Extract the [x, y] coordinate from the center of the cell holding the provided text.  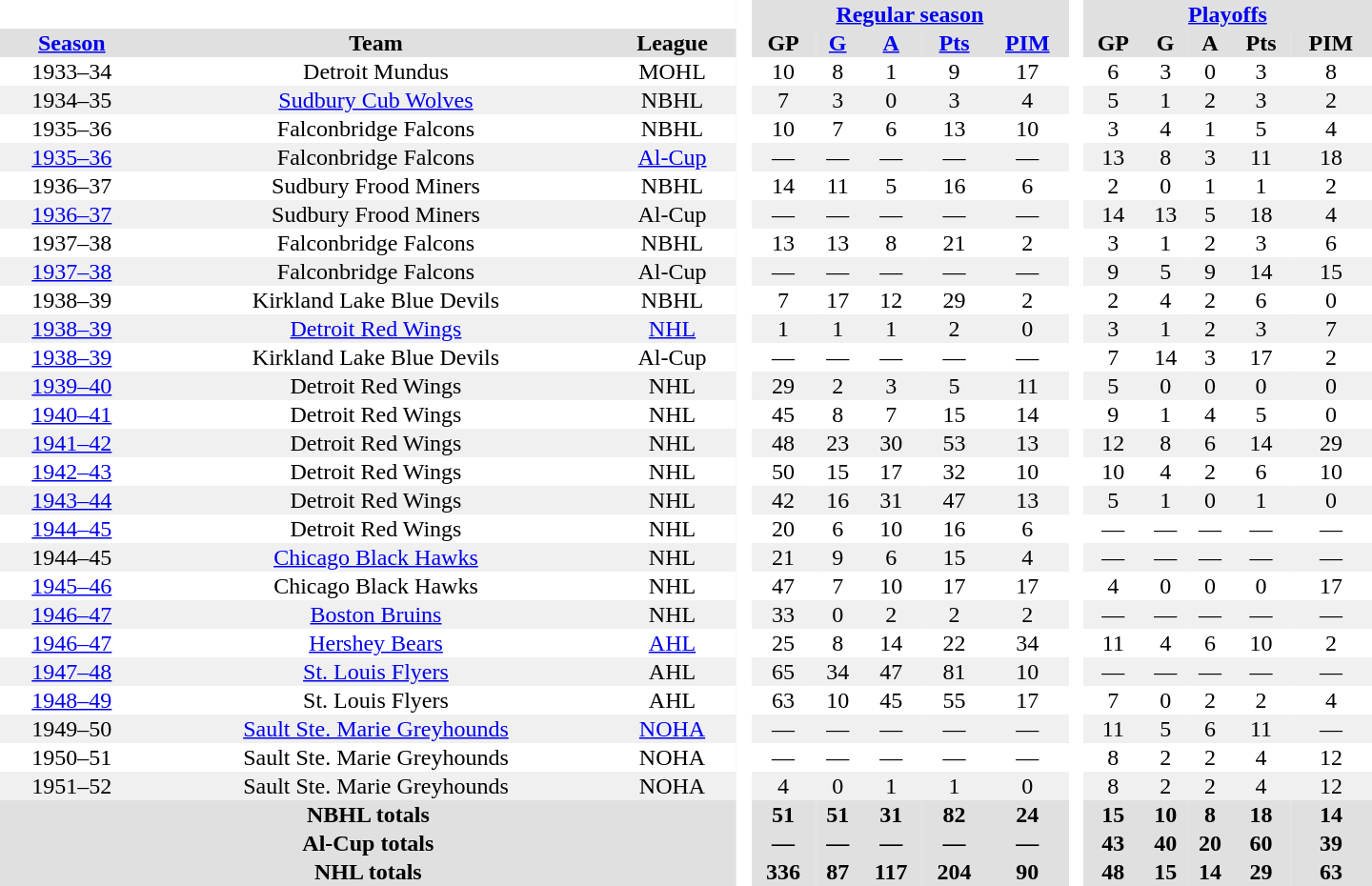
33 [783, 614]
43 [1113, 843]
Team [376, 43]
Al-Cup totals [368, 843]
65 [783, 672]
Season [72, 43]
40 [1166, 843]
82 [955, 815]
25 [783, 643]
1945–46 [72, 586]
23 [838, 443]
Sudbury Cub Wolves [376, 100]
1951–52 [72, 786]
60 [1261, 843]
204 [955, 872]
1943–44 [72, 500]
1939–40 [72, 386]
30 [892, 443]
NBHL totals [368, 815]
81 [955, 672]
336 [783, 872]
1942–43 [72, 472]
90 [1027, 872]
1940–41 [72, 414]
87 [838, 872]
1949–50 [72, 729]
1933–34 [72, 71]
22 [955, 643]
1941–42 [72, 443]
Hershey Bears [376, 643]
32 [955, 472]
Regular season [909, 14]
117 [892, 872]
53 [955, 443]
50 [783, 472]
24 [1027, 815]
NHL totals [368, 872]
39 [1331, 843]
Detroit Mundus [376, 71]
1950–51 [72, 757]
MOHL [672, 71]
Playoffs [1227, 14]
55 [955, 700]
League [672, 43]
1948–49 [72, 700]
Boston Bruins [376, 614]
1934–35 [72, 100]
42 [783, 500]
1947–48 [72, 672]
